From the cell containing the given text, extract its center point as (X, Y) coordinate. 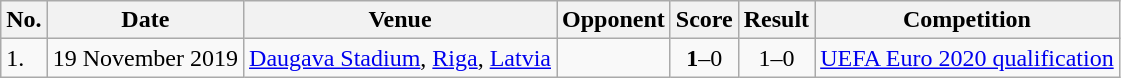
No. (24, 20)
Venue (400, 20)
UEFA Euro 2020 qualification (968, 58)
Date (145, 20)
Daugava Stadium, Riga, Latvia (400, 58)
1. (24, 58)
Opponent (614, 20)
Score (704, 20)
Competition (968, 20)
Result (776, 20)
19 November 2019 (145, 58)
